Provide the [X, Y] coordinate of the cell's center where the given text is located.  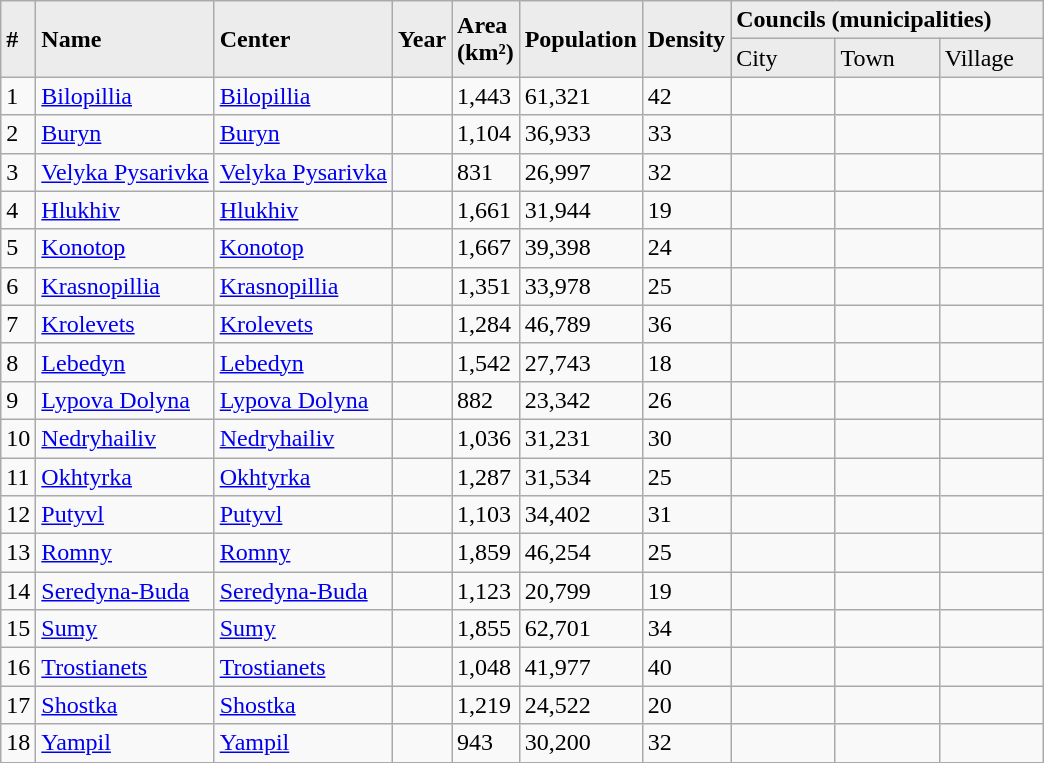
Year [422, 39]
3 [18, 172]
61,321 [580, 96]
1,048 [486, 667]
1,104 [486, 134]
Village [991, 58]
Population [580, 39]
8 [18, 362]
1,855 [486, 629]
1,219 [486, 705]
36,933 [580, 134]
831 [486, 172]
36 [686, 324]
1,859 [486, 553]
34,402 [580, 515]
882 [486, 400]
9 [18, 400]
30,200 [580, 743]
Area(km²) [486, 39]
14 [18, 591]
Councils (municipalities) [888, 20]
1,443 [486, 96]
31,944 [580, 210]
33 [686, 134]
62,701 [580, 629]
12 [18, 515]
10 [18, 438]
41,977 [580, 667]
1,661 [486, 210]
4 [18, 210]
# [18, 39]
31,534 [580, 477]
31 [686, 515]
31,231 [580, 438]
943 [486, 743]
5 [18, 248]
23,342 [580, 400]
1,542 [486, 362]
39,398 [580, 248]
7 [18, 324]
6 [18, 286]
2 [18, 134]
City [783, 58]
Name [125, 39]
24 [686, 248]
46,254 [580, 553]
15 [18, 629]
42 [686, 96]
1,036 [486, 438]
1,667 [486, 248]
24,522 [580, 705]
26 [686, 400]
20 [686, 705]
1,103 [486, 515]
17 [18, 705]
1 [18, 96]
11 [18, 477]
1,287 [486, 477]
33,978 [580, 286]
Density [686, 39]
20,799 [580, 591]
1,351 [486, 286]
30 [686, 438]
46,789 [580, 324]
34 [686, 629]
1,123 [486, 591]
13 [18, 553]
Town [887, 58]
Center [303, 39]
1,284 [486, 324]
27,743 [580, 362]
16 [18, 667]
26,997 [580, 172]
40 [686, 667]
